Return the [X, Y] coordinate for the center point of the cell that contains the specified text.  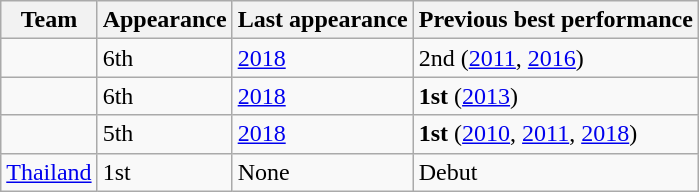
Debut [556, 172]
Appearance [164, 20]
Last appearance [322, 20]
Previous best performance [556, 20]
None [322, 172]
1st [164, 172]
1st (2010, 2011, 2018) [556, 134]
Team [49, 20]
Thailand [49, 172]
5th [164, 134]
1st (2013) [556, 96]
2nd (2011, 2016) [556, 58]
